Scan for the cell matching the given text and deliver its [x, y] coordinate at center. 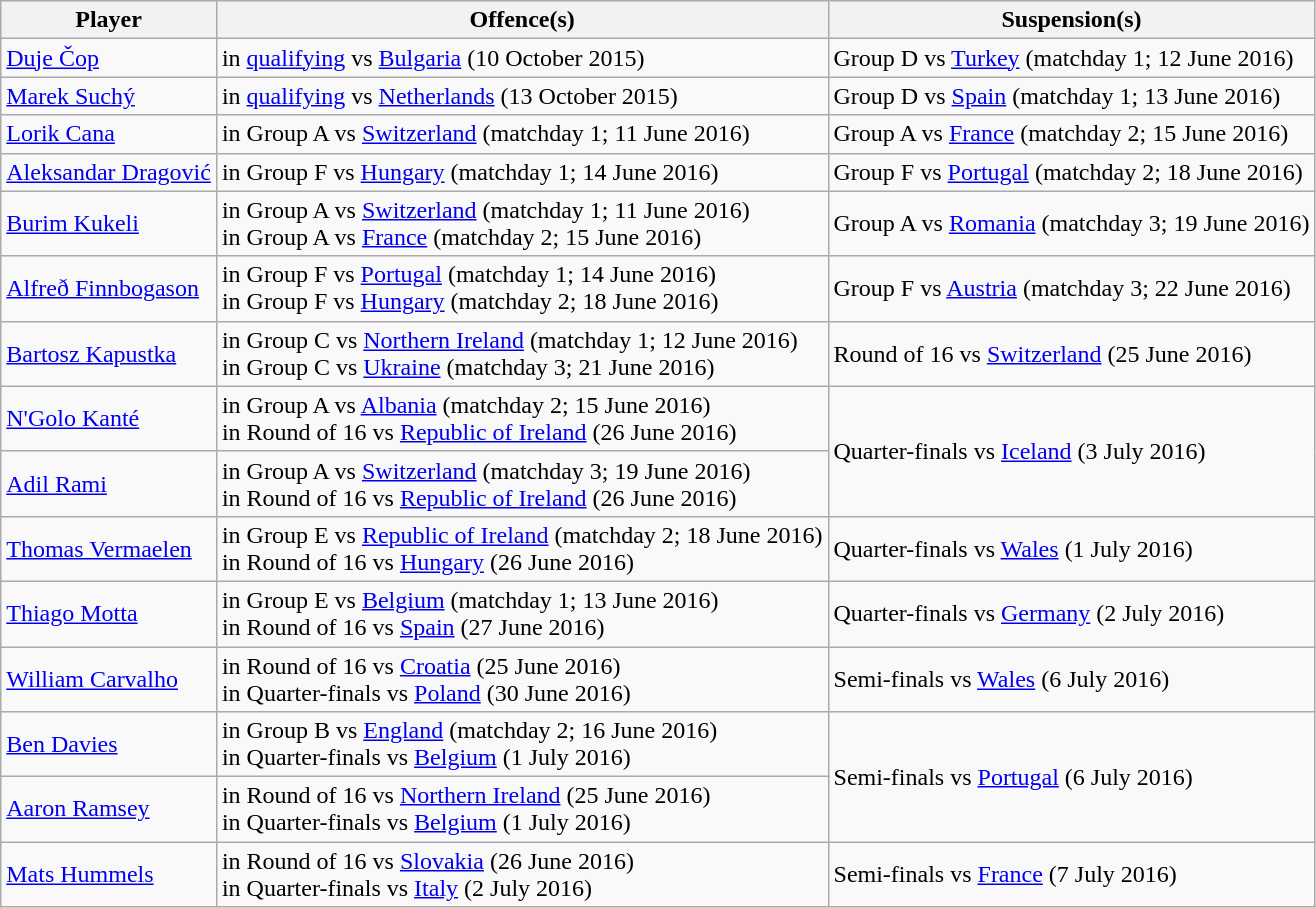
Thiago Motta [109, 614]
Alfreð Finnbogason [109, 288]
in Group C vs Northern Ireland (matchday 1; 12 June 2016) in Group C vs Ukraine (matchday 3; 21 June 2016) [522, 354]
in Round of 16 vs Northern Ireland (25 June 2016) in Quarter-finals vs Belgium (1 July 2016) [522, 810]
William Carvalho [109, 678]
in qualifying vs Netherlands (13 October 2015) [522, 96]
Marek Suchý [109, 96]
Semi-finals vs France (7 July 2016) [1072, 874]
Group D vs Spain (matchday 1; 13 June 2016) [1072, 96]
in Group A vs Switzerland (matchday 1; 11 June 2016) in Group A vs France (matchday 2; 15 June 2016) [522, 224]
Adil Rami [109, 484]
Bartosz Kapustka [109, 354]
in Group B vs England (matchday 2; 16 June 2016) in Quarter-finals vs Belgium (1 July 2016) [522, 744]
in qualifying vs Bulgaria (10 October 2015) [522, 58]
in Group F vs Portugal (matchday 1; 14 June 2016) in Group F vs Hungary (matchday 2; 18 June 2016) [522, 288]
Ben Davies [109, 744]
Group F vs Austria (matchday 3; 22 June 2016) [1072, 288]
Burim Kukeli [109, 224]
in Group A vs Switzerland (matchday 1; 11 June 2016) [522, 134]
Lorik Cana [109, 134]
Quarter-finals vs Wales (1 July 2016) [1072, 548]
Suspension(s) [1072, 20]
Group A vs Romania (matchday 3; 19 June 2016) [1072, 224]
Player [109, 20]
in Group A vs Switzerland (matchday 3; 19 June 2016) in Round of 16 vs Republic of Ireland (26 June 2016) [522, 484]
Semi-finals vs Portugal (6 July 2016) [1072, 777]
in Group E vs Republic of Ireland (matchday 2; 18 June 2016) in Round of 16 vs Hungary (26 June 2016) [522, 548]
Group F vs Portugal (matchday 2; 18 June 2016) [1072, 172]
Group A vs France (matchday 2; 15 June 2016) [1072, 134]
in Group E vs Belgium (matchday 1; 13 June 2016) in Round of 16 vs Spain (27 June 2016) [522, 614]
in Round of 16 vs Slovakia (26 June 2016) in Quarter-finals vs Italy (2 July 2016) [522, 874]
N'Golo Kanté [109, 418]
Aaron Ramsey [109, 810]
Semi-finals vs Wales (6 July 2016) [1072, 678]
in Group F vs Hungary (matchday 1; 14 June 2016) [522, 172]
in Group A vs Albania (matchday 2; 15 June 2016) in Round of 16 vs Republic of Ireland (26 June 2016) [522, 418]
in Round of 16 vs Croatia (25 June 2016) in Quarter-finals vs Poland (30 June 2016) [522, 678]
Group D vs Turkey (matchday 1; 12 June 2016) [1072, 58]
Offence(s) [522, 20]
Mats Hummels [109, 874]
Quarter-finals vs Iceland (3 July 2016) [1072, 451]
Aleksandar Dragović [109, 172]
Quarter-finals vs Germany (2 July 2016) [1072, 614]
Thomas Vermaelen [109, 548]
Duje Čop [109, 58]
Round of 16 vs Switzerland (25 June 2016) [1072, 354]
